Return [X, Y] of the center of cell containing provided text 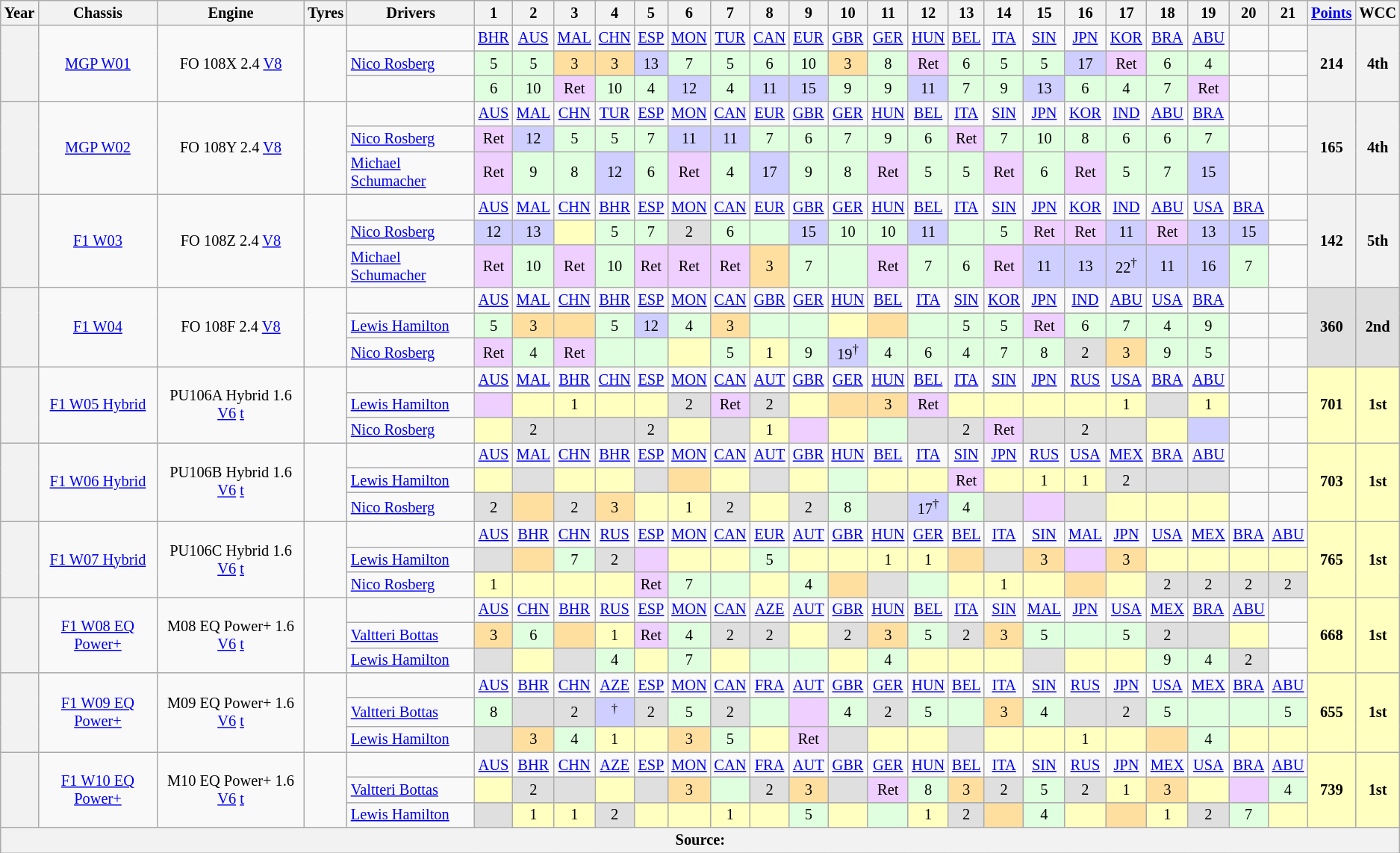
Drivers [411, 13]
PU106A Hybrid 1.6 V6 t [231, 405]
14 [1004, 13]
21 [1289, 13]
20 [1248, 13]
360 [1331, 327]
F1 W08 EQ Power+ [98, 635]
F1 W04 [98, 327]
655 [1331, 712]
17† [928, 506]
F1 W07 Hybrid [98, 559]
F1 W09 EQ Power+ [98, 712]
F1 W03 [98, 241]
F1 W06 Hybrid [98, 482]
M10 EQ Power+ 1.6 V6 t [231, 790]
739 [1331, 790]
Year [19, 13]
FO 108F 2.4 V8 [231, 327]
19† [848, 353]
PU106C Hybrid 1.6 V6 t [231, 559]
† [615, 713]
765 [1331, 559]
Source: [700, 840]
MGP W02 [98, 148]
668 [1331, 635]
701 [1331, 405]
Points [1331, 13]
MGP W01 [98, 63]
FO 108Y 2.4 V8 [231, 148]
Engine [231, 13]
PU106B Hybrid 1.6 V6 t [231, 482]
F1 W10 EQ Power+ [98, 790]
214 [1331, 63]
165 [1331, 148]
2nd [1378, 327]
FO 108Z 2.4 V8 [231, 241]
703 [1331, 482]
5th [1378, 241]
22† [1126, 266]
M08 EQ Power+ 1.6 V6 t [231, 635]
19 [1208, 13]
M09 EQ Power+ 1.6 V6 t [231, 712]
142 [1331, 241]
F1 W05 Hybrid [98, 405]
FO 108X 2.4 V8 [231, 63]
Tyres [326, 13]
Chassis [98, 13]
WCC [1378, 13]
18 [1168, 13]
